Detect which cell encompasses the target text, then output its (X, Y) center coordinate. 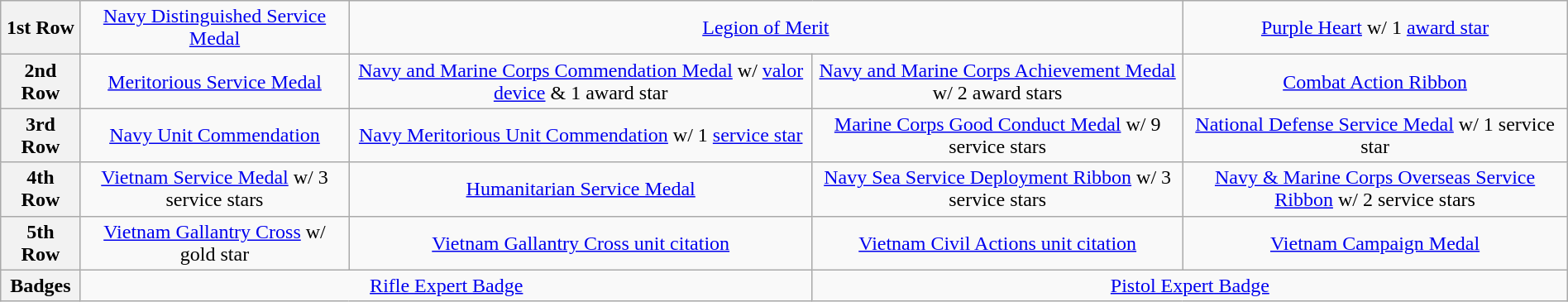
National Defense Service Medal w/ 1 service star (1374, 136)
Vietnam Campaign Medal (1374, 243)
Navy Distinguished Service Medal (215, 28)
Vietnam Civil Actions unit citation (997, 243)
Rifle Expert Badge (447, 285)
Navy Meritorious Unit Commendation w/ 1 service star (581, 136)
Purple Heart w/ 1 award star (1374, 28)
Combat Action Ribbon (1374, 81)
1st Row (41, 28)
Navy Sea Service Deployment Ribbon w/ 3 service stars (997, 189)
Meritorious Service Medal (215, 81)
Legion of Merit (766, 28)
2nd Row (41, 81)
4th Row (41, 189)
Navy and Marine Corps Commendation Medal w/ valor device & 1 award star (581, 81)
3rd Row (41, 136)
Vietnam Service Medal w/ 3 service stars (215, 189)
Navy & Marine Corps Overseas Service Ribbon w/ 2 service stars (1374, 189)
Marine Corps Good Conduct Medal w/ 9 service stars (997, 136)
Humanitarian Service Medal (581, 189)
Vietnam Gallantry Cross w/ gold star (215, 243)
Pistol Expert Badge (1189, 285)
Navy and Marine Corps Achievement Medal w/ 2 award stars (997, 81)
Badges (41, 285)
Vietnam Gallantry Cross unit citation (581, 243)
5th Row (41, 243)
Navy Unit Commendation (215, 136)
